Return (X, Y) of the center of cell containing provided text 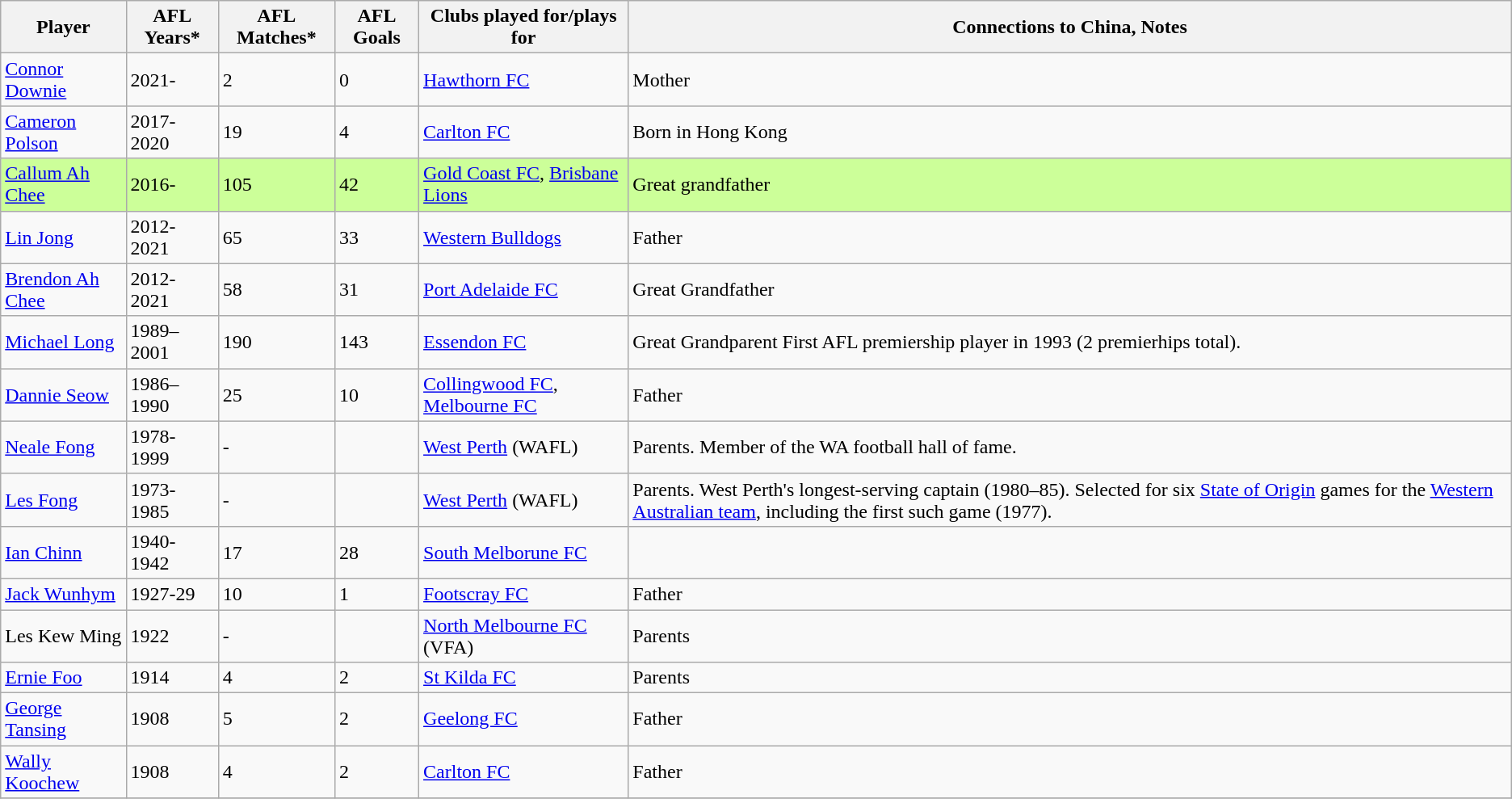
Hawthorn FC (523, 79)
AFL Years* (172, 27)
Parents. Member of the WA football hall of fame. (1069, 448)
1978-1999 (172, 448)
Michael Long (63, 343)
1922 (172, 635)
South Melborune FC (523, 553)
1973-1985 (172, 499)
Callum Ah Chee (63, 184)
Lin Jong (63, 238)
George Tansing (63, 719)
St Kilda FC (523, 678)
Connections to China, Notes (1069, 27)
33 (376, 238)
Great grandfather (1069, 184)
42 (376, 184)
Dannie Seow (63, 394)
190 (276, 343)
Les Fong (63, 499)
Great Grandparent First AFL premiership player in 1993 (2 premierhips total). (1069, 343)
Footscray FC (523, 594)
Neale Fong (63, 448)
2021- (172, 79)
Essendon FC (523, 343)
105 (276, 184)
Connor Downie (63, 79)
Player (63, 27)
AFL Matches* (276, 27)
AFL Goals (376, 27)
143 (376, 343)
25 (276, 394)
2017-2020 (172, 132)
Cameron Polson (63, 132)
Great Grandfather (1069, 289)
58 (276, 289)
Ian Chinn (63, 553)
5 (276, 719)
Clubs played for/plays for (523, 27)
2016- (172, 184)
19 (276, 132)
Western Bulldogs (523, 238)
1 (376, 594)
1940-1942 (172, 553)
1914 (172, 678)
Jack Wunhym (63, 594)
Brendon Ah Chee (63, 289)
1986–1990 (172, 394)
North Melbourne FC (VFA) (523, 635)
Les Kew Ming (63, 635)
31 (376, 289)
Port Adelaide FC (523, 289)
17 (276, 553)
28 (376, 553)
Geelong FC (523, 719)
Collingwood FC, Melbourne FC (523, 394)
Wally Koochew (63, 772)
Mother (1069, 79)
0 (376, 79)
Born in Hong Kong (1069, 132)
Gold Coast FC, Brisbane Lions (523, 184)
65 (276, 238)
Ernie Foo (63, 678)
1989–2001 (172, 343)
1927-29 (172, 594)
